Search for the cell housing the specified text and yield its [x, y] center coordinate. 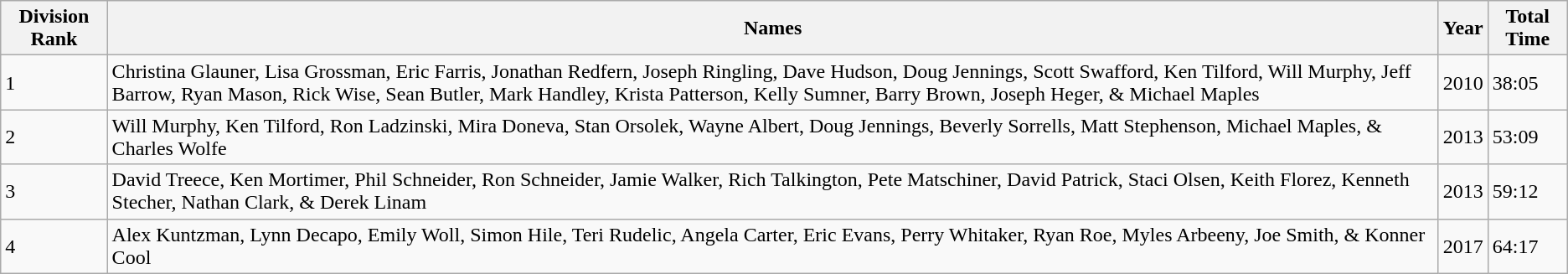
Names [772, 28]
64:17 [1528, 246]
1 [54, 82]
59:12 [1528, 191]
2017 [1462, 246]
38:05 [1528, 82]
2 [54, 137]
Division Rank [54, 28]
2010 [1462, 82]
3 [54, 191]
Year [1462, 28]
Total Time [1528, 28]
53:09 [1528, 137]
4 [54, 246]
